Provide the (X, Y) coordinate of the cell's center where the given text is located.  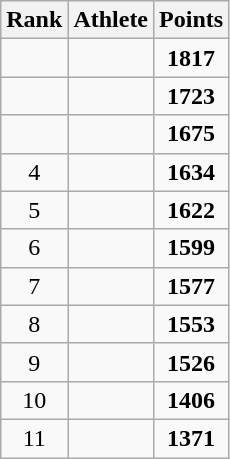
Points (192, 20)
11 (34, 438)
7 (34, 286)
1371 (192, 438)
1634 (192, 172)
1723 (192, 96)
1406 (192, 400)
Rank (34, 20)
5 (34, 210)
4 (34, 172)
Athlete (111, 20)
1599 (192, 248)
1675 (192, 134)
10 (34, 400)
1577 (192, 286)
1553 (192, 324)
1817 (192, 58)
1622 (192, 210)
6 (34, 248)
1526 (192, 362)
8 (34, 324)
9 (34, 362)
